Detect which cell encompasses the target text, then output its [X, Y] center coordinate. 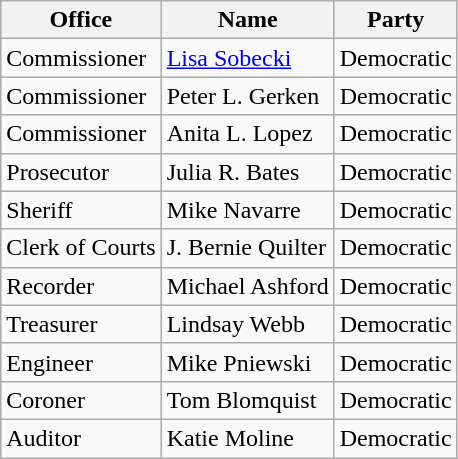
Anita L. Lopez [248, 134]
Mike Pniewski [248, 362]
Recorder [81, 286]
Party [396, 20]
Engineer [81, 362]
Treasurer [81, 324]
Coroner [81, 400]
Mike Navarre [248, 210]
Julia R. Bates [248, 172]
Office [81, 20]
Name [248, 20]
Auditor [81, 438]
Clerk of Courts [81, 248]
Michael Ashford [248, 286]
Katie Moline [248, 438]
Sheriff [81, 210]
Peter L. Gerken [248, 96]
Lisa Sobecki [248, 58]
Tom Blomquist [248, 400]
Lindsay Webb [248, 324]
Prosecutor [81, 172]
J. Bernie Quilter [248, 248]
